For the text-containing cell, return its midpoint in (x, y) coordinate format. 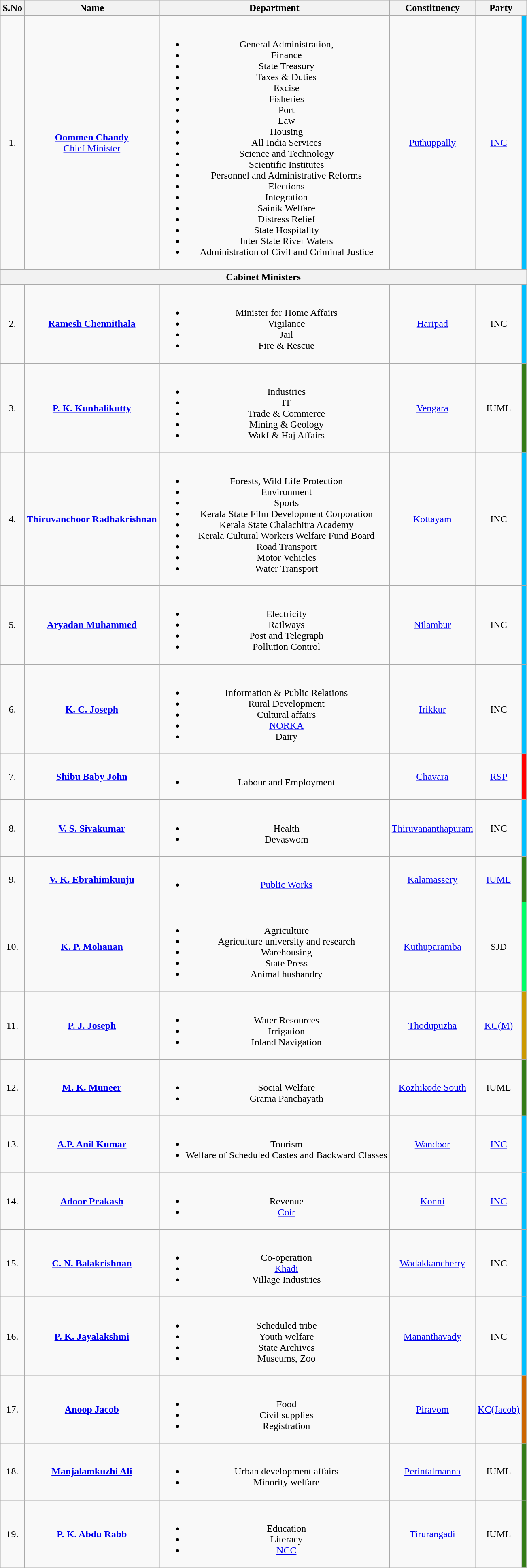
Anoop Jacob (91, 1410)
15. (13, 1263)
V. S. Sivakumar (91, 828)
Wandoor (432, 1145)
19. (13, 1534)
P. K. Kunhalikutty (91, 408)
Information & Public RelationsRural DevelopmentCultural affairsNORKADairy (274, 709)
6. (13, 709)
Tirurangadi (432, 1534)
10. (13, 947)
EducationLiteracyNCC (274, 1534)
K. C. Joseph (91, 709)
16. (13, 1336)
Co-operationKhadiVillage Industries (274, 1263)
2. (13, 324)
Haripad (432, 324)
Chavara (432, 777)
Perintalmanna (432, 1472)
A.P. Anil Kumar (91, 1145)
Social WelfareGrama Panchayath (274, 1088)
Constituency (432, 8)
P. J. Joseph (91, 1026)
HealthDevaswom (274, 828)
Labour and Employment (274, 777)
RevenueCoir (274, 1201)
7. (13, 777)
Konni (432, 1201)
RSP (499, 777)
C. N. Balakrishnan (91, 1263)
V. K. Ebrahimkunju (91, 879)
Scheduled tribeYouth welfareState ArchivesMuseums, Zoo (274, 1336)
Water ResourcesIrrigationInland Navigation (274, 1026)
Kalamassery (432, 879)
Kottayam (432, 519)
Kozhikode South (432, 1088)
KC(Jacob) (499, 1410)
Puthuppally (432, 143)
AgricultureAgriculture university and researchWarehousingState PressAnimal husbandry (274, 947)
Thodupuzha (432, 1026)
Nilambur (432, 625)
Adoor Prakash (91, 1201)
13. (13, 1145)
FoodCivil suppliesRegistration (274, 1410)
5. (13, 625)
17. (13, 1410)
4. (13, 519)
Mananthavady (432, 1336)
14. (13, 1201)
Kuthuparamba (432, 947)
Irikkur (432, 709)
Aryadan Muhammed (91, 625)
Party (501, 8)
S.No (13, 8)
P. K. Abdu Rabb (91, 1534)
TourismWelfare of Scheduled Castes and Backward Classes (274, 1145)
KC(M) (499, 1026)
Name (91, 8)
Thiruvananthapuram (432, 828)
M. K. Muneer (91, 1088)
Vengara (432, 408)
9. (13, 879)
Public Works (274, 879)
1. (13, 143)
P. K. Jayalakshmi (91, 1336)
8. (13, 828)
Piravom (432, 1410)
Urban development affairsMinority welfare (274, 1472)
18. (13, 1472)
Minister for Home AffairsVigilanceJailFire & Rescue (274, 324)
Wadakkancherry (432, 1263)
Shibu Baby John (91, 777)
ElectricityRailwaysPost and TelegraphPollution Control (274, 625)
Department (274, 8)
3. (13, 408)
IndustriesITTrade & CommerceMining & GeologyWakf & Haj Affairs (274, 408)
11. (13, 1026)
Thiruvanchoor Radhakrishnan (91, 519)
Cabinet Ministers (263, 277)
SJD (499, 947)
12. (13, 1088)
Oommen ChandyChief Minister (91, 143)
Manjalamkuzhi Ali (91, 1472)
Ramesh Chennithala (91, 324)
K. P. Mohanan (91, 947)
